Extract the (X, Y) coordinate from the center of the cell holding the provided text.  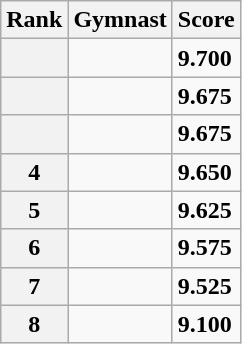
9.100 (206, 324)
9.650 (206, 172)
Rank (34, 20)
Gymnast (120, 20)
9.625 (206, 210)
Score (206, 20)
6 (34, 248)
8 (34, 324)
9.700 (206, 58)
5 (34, 210)
9.525 (206, 286)
4 (34, 172)
7 (34, 286)
9.575 (206, 248)
